Pinpoint the cell where the given text exists, returning its [X, Y] midpoint coordinate. 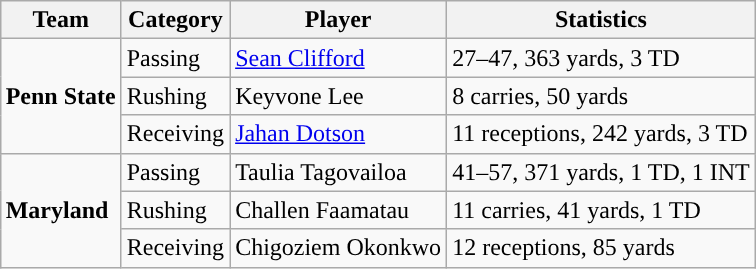
11 carries, 41 yards, 1 TD [602, 210]
Penn State [60, 96]
11 receptions, 242 yards, 3 TD [602, 134]
Jahan Dotson [338, 134]
8 carries, 50 yards [602, 96]
Statistics [602, 20]
27–47, 363 yards, 3 TD [602, 58]
Category [175, 20]
Challen Faamatau [338, 210]
Maryland [60, 210]
Player [338, 20]
Chigoziem Okonkwo [338, 248]
12 receptions, 85 yards [602, 248]
Team [60, 20]
Keyvone Lee [338, 96]
Taulia Tagovailoa [338, 172]
Sean Clifford [338, 58]
41–57, 371 yards, 1 TD, 1 INT [602, 172]
